Locate the cell with the specified text and output its (x, y) center coordinate. 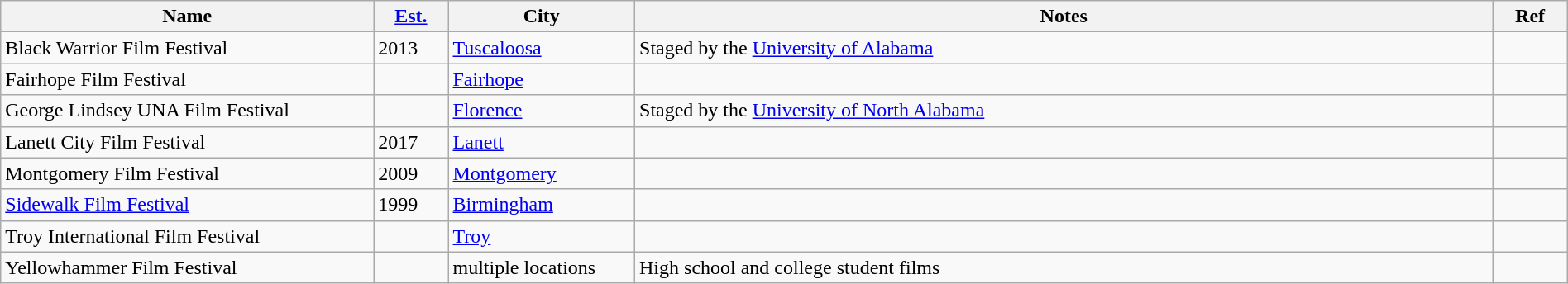
Name (187, 17)
Lanett City Film Festival (187, 142)
Black Warrior Film Festival (187, 48)
Troy (542, 236)
Birmingham (542, 205)
Ref (1530, 17)
High school and college student films (1064, 267)
Fairhope (542, 79)
Notes (1064, 17)
multiple locations (542, 267)
Montgomery (542, 173)
Tuscaloosa (542, 48)
George Lindsey UNA Film Festival (187, 111)
Florence (542, 111)
Sidewalk Film Festival (187, 205)
2009 (411, 173)
Staged by the University of Alabama (1064, 48)
Lanett (542, 142)
Fairhope Film Festival (187, 79)
Staged by the University of North Alabama (1064, 111)
2017 (411, 142)
1999 (411, 205)
Montgomery Film Festival (187, 173)
City (542, 17)
2013 (411, 48)
Troy International Film Festival (187, 236)
Yellowhammer Film Festival (187, 267)
Est. (411, 17)
